Return the [x, y] coordinate for the center point of the cell that contains the specified text.  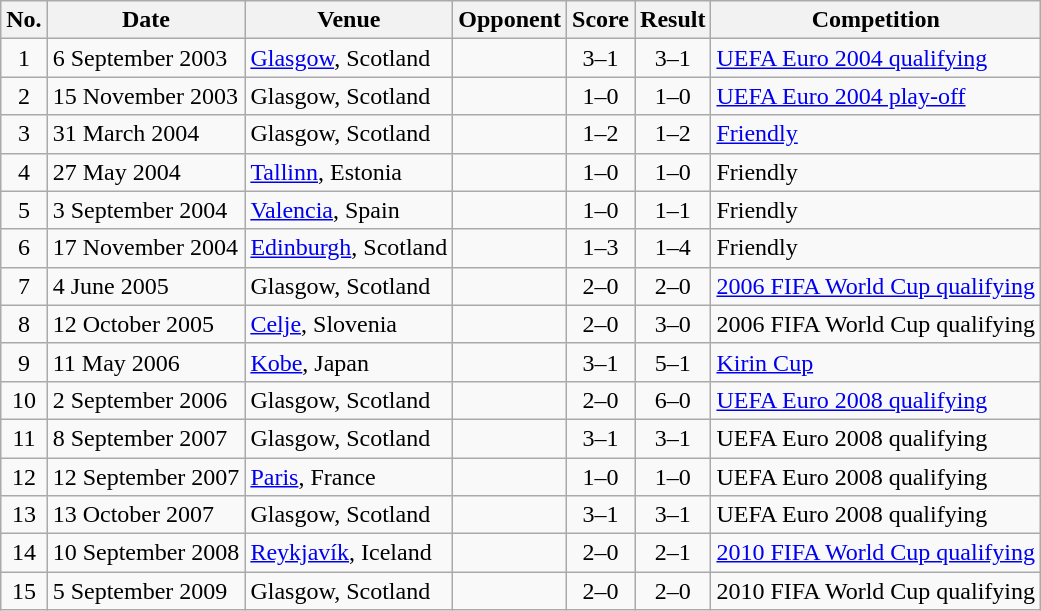
8 [24, 324]
15 November 2003 [146, 96]
14 [24, 553]
Valencia, Spain [349, 210]
Reykjavík, Iceland [349, 553]
4 June 2005 [146, 286]
2 [24, 96]
5 [24, 210]
Score [601, 20]
5 September 2009 [146, 591]
6 [24, 248]
UEFA Euro 2004 qualifying [876, 58]
12 October 2005 [146, 324]
12 September 2007 [146, 477]
1–1 [673, 210]
9 [24, 362]
Paris, France [349, 477]
Venue [349, 20]
Competition [876, 20]
6–0 [673, 400]
1–3 [601, 248]
3 [24, 134]
12 [24, 477]
2–1 [673, 553]
6 September 2003 [146, 58]
1 [24, 58]
Opponent [510, 20]
Kobe, Japan [349, 362]
31 March 2004 [146, 134]
Date [146, 20]
11 [24, 438]
27 May 2004 [146, 172]
13 [24, 515]
11 May 2006 [146, 362]
UEFA Euro 2004 play-off [876, 96]
10 [24, 400]
13 October 2007 [146, 515]
4 [24, 172]
Kirin Cup [876, 362]
3 September 2004 [146, 210]
Result [673, 20]
2 September 2006 [146, 400]
Tallinn, Estonia [349, 172]
3–0 [673, 324]
5–1 [673, 362]
7 [24, 286]
Edinburgh, Scotland [349, 248]
17 November 2004 [146, 248]
8 September 2007 [146, 438]
1–4 [673, 248]
Celje, Slovenia [349, 324]
10 September 2008 [146, 553]
No. [24, 20]
15 [24, 591]
